From the cell containing the given text, extract its center point as (x, y) coordinate. 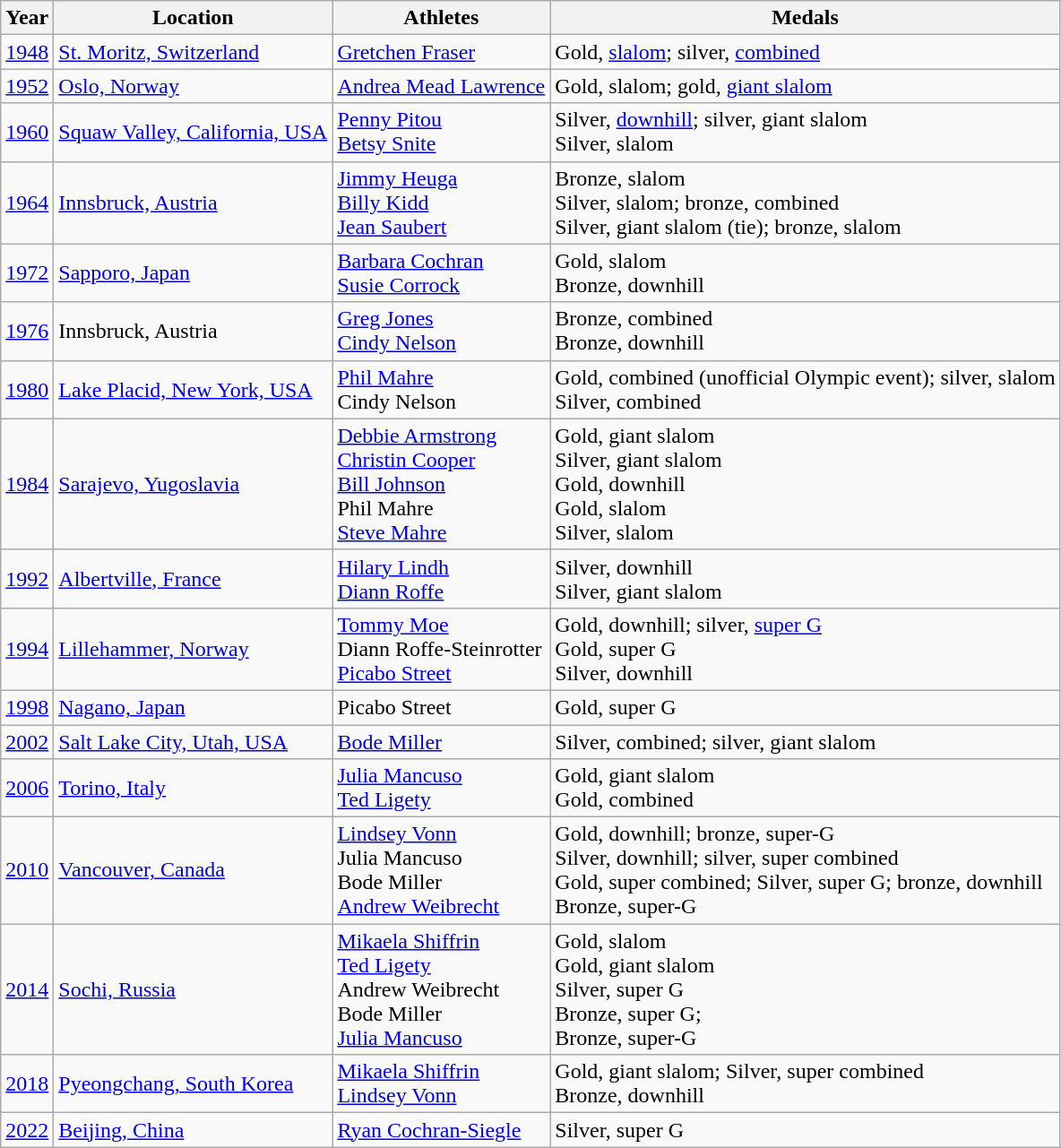
Debbie ArmstrongChristin CooperBill JohnsonPhil MahreSteve Mahre (441, 484)
Gold, slalomBronze, downhill (806, 272)
Bronze, slalomSilver, slalom; bronze, combinedSilver, giant slalom (tie); bronze, slalom (806, 203)
Lillehammer, Norway (194, 649)
Greg JonesCindy Nelson (441, 332)
Squaw Valley, California, USA (194, 133)
2006 (27, 789)
Hilary LindhDiann Roffe (441, 579)
Beijing, China (194, 1130)
Gold, slalom; silver, combined (806, 52)
Nagano, Japan (194, 707)
Picabo Street (441, 707)
1960 (27, 133)
Bronze, combinedBronze, downhill (806, 332)
Mikaela ShiffrinLindsey Vonn (441, 1084)
Silver, combined; silver, giant slalom (806, 741)
Mikaela ShiffrinTed LigetyAndrew WeibrechtBode MillerJulia Mancuso (441, 989)
Gold, downhill; silver, super GGold, super GSilver, downhill (806, 649)
Penny PitouBetsy Snite (441, 133)
2018 (27, 1084)
Vancouver, Canada (194, 871)
Gold, giant slalomGold, combined (806, 789)
Gold, giant slalom; Silver, super combinedBronze, downhill (806, 1084)
Gold, slalom Gold, giant slalomSilver, super GBronze, super G;Bronze, super-G (806, 989)
Silver, downhill; silver, giant slalomSilver, slalom (806, 133)
Location (194, 18)
Andrea Mead Lawrence (441, 86)
Silver, downhillSilver, giant slalom (806, 579)
1994 (27, 649)
Sarajevo, Yugoslavia (194, 484)
Oslo, Norway (194, 86)
1948 (27, 52)
Torino, Italy (194, 789)
1998 (27, 707)
1980 (27, 389)
Gretchen Fraser (441, 52)
Ryan Cochran-Siegle (441, 1130)
Gold, giant slalomSilver, giant slalomGold, downhillGold, slalomSilver, slalom (806, 484)
Sapporo, Japan (194, 272)
1976 (27, 332)
St. Moritz, Switzerland (194, 52)
Julia MancusoTed Ligety (441, 789)
Pyeongchang, South Korea (194, 1084)
Sochi, Russia (194, 989)
2002 (27, 741)
Gold, slalom; gold, giant slalom (806, 86)
1964 (27, 203)
2022 (27, 1130)
Phil MahreCindy Nelson (441, 389)
Medals (806, 18)
2010 (27, 871)
Jimmy HeugaBilly KiddJean Saubert (441, 203)
Year (27, 18)
1972 (27, 272)
Barbara CochranSusie Corrock (441, 272)
Gold, downhill; bronze, super-GSilver, downhill; silver, super combinedGold, super combined; Silver, super G; bronze, downhillBronze, super-G (806, 871)
1952 (27, 86)
Gold, super G (806, 707)
2014 (27, 989)
1984 (27, 484)
Silver, super G (806, 1130)
Bode Miller (441, 741)
Tommy MoeDiann Roffe-SteinrotterPicabo Street (441, 649)
Salt Lake City, Utah, USA (194, 741)
1992 (27, 579)
Lindsey VonnJulia MancusoBode MillerAndrew Weibrecht (441, 871)
Albertville, France (194, 579)
Lake Placid, New York, USA (194, 389)
Athletes (441, 18)
Gold, combined (unofficial Olympic event); silver, slalomSilver, combined (806, 389)
